From the cell containing the given text, extract its center point as [X, Y] coordinate. 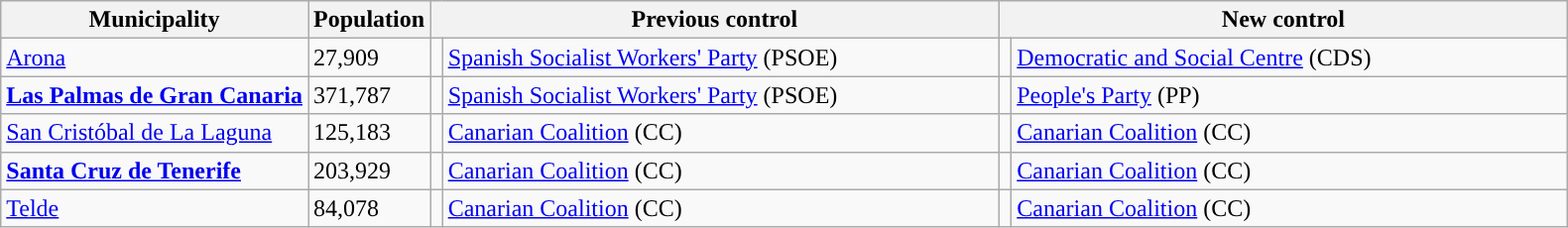
84,078 [369, 208]
27,909 [369, 57]
Democratic and Social Centre (CDS) [1289, 57]
Municipality [155, 20]
Telde [155, 208]
San Cristóbal de La Laguna [155, 133]
People's Party (PP) [1289, 95]
371,787 [369, 95]
Santa Cruz de Tenerife [155, 171]
125,183 [369, 133]
Arona [155, 57]
203,929 [369, 171]
Las Palmas de Gran Canaria [155, 95]
Previous control [715, 20]
New control [1283, 20]
Population [369, 20]
